Detect which cell encompasses the target text, then output its [x, y] center coordinate. 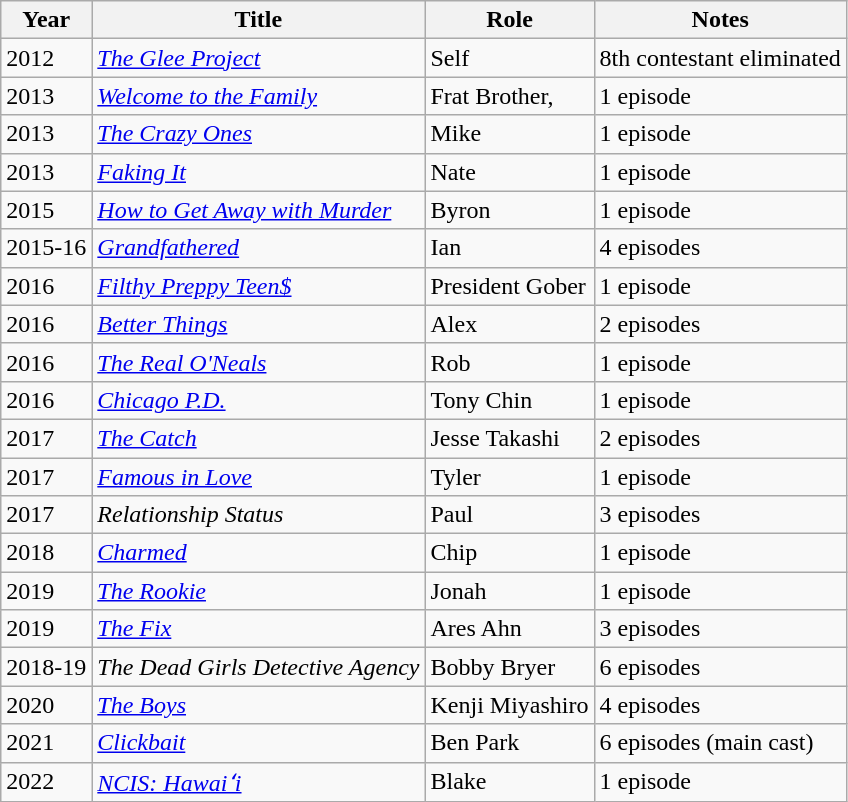
6 episodes [720, 667]
6 episodes (main cast) [720, 743]
Welcome to the Family [258, 96]
Self [510, 58]
Ian [510, 248]
Clickbait [258, 743]
The Crazy Ones [258, 134]
Jonah [510, 591]
Frat Brother, [510, 96]
Rob [510, 362]
Filthy Preppy Teen$ [258, 286]
Title [258, 20]
Role [510, 20]
2018 [46, 553]
The Fix [258, 629]
Mike [510, 134]
The Rookie [258, 591]
The Glee Project [258, 58]
Kenji Miyashiro [510, 705]
Alex [510, 324]
President Gober [510, 286]
2022 [46, 782]
Grandfathered [258, 248]
2012 [46, 58]
2018-19 [46, 667]
8th contestant eliminated [720, 58]
Chicago P.D. [258, 400]
2015 [46, 210]
Jesse Takashi [510, 438]
Ben Park [510, 743]
The Boys [258, 705]
How to Get Away with Murder [258, 210]
2015-16 [46, 248]
Nate [510, 172]
The Catch [258, 438]
The Real O'Neals [258, 362]
2021 [46, 743]
Tyler [510, 477]
The Dead Girls Detective Agency [258, 667]
Ares Ahn [510, 629]
Charmed [258, 553]
Chip [510, 553]
Relationship Status [258, 515]
Year [46, 20]
Famous in Love [258, 477]
2020 [46, 705]
Faking It [258, 172]
Blake [510, 782]
Notes [720, 20]
Tony Chin [510, 400]
Paul [510, 515]
NCIS: Hawaiʻi [258, 782]
Bobby Bryer [510, 667]
Better Things [258, 324]
Byron [510, 210]
